Identify which cell holds the provided text, then report its (x, y) central coordinate. 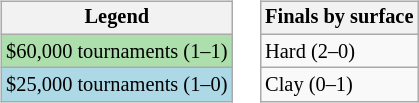
Legend (116, 18)
$25,000 tournaments (1–0) (116, 85)
Hard (2–0) (339, 51)
Clay (0–1) (339, 85)
Finals by surface (339, 18)
$60,000 tournaments (1–1) (116, 51)
